From the cell containing the given text, extract its center point as (x, y) coordinate. 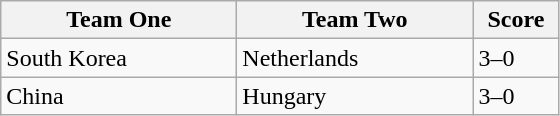
Team One (119, 20)
Hungary (355, 96)
Score (516, 20)
South Korea (119, 58)
Team Two (355, 20)
Netherlands (355, 58)
China (119, 96)
